Search for the cell housing the specified text and yield its [X, Y] center coordinate. 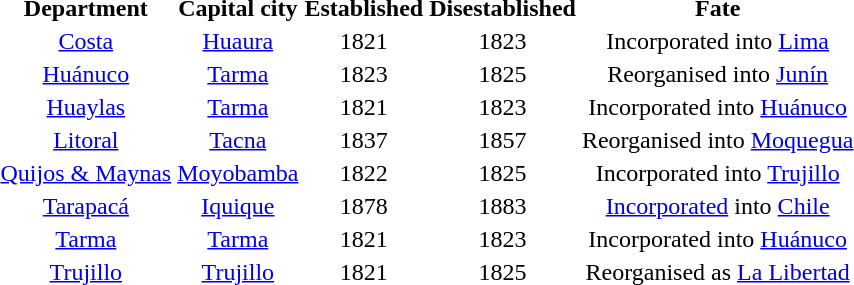
1822 [364, 173]
Moyobamba [238, 173]
1857 [503, 140]
Huaura [238, 41]
Iquique [238, 206]
1878 [364, 206]
1883 [503, 206]
1837 [364, 140]
Tacna [238, 140]
